Identify which cell holds the provided text, then report its (X, Y) central coordinate. 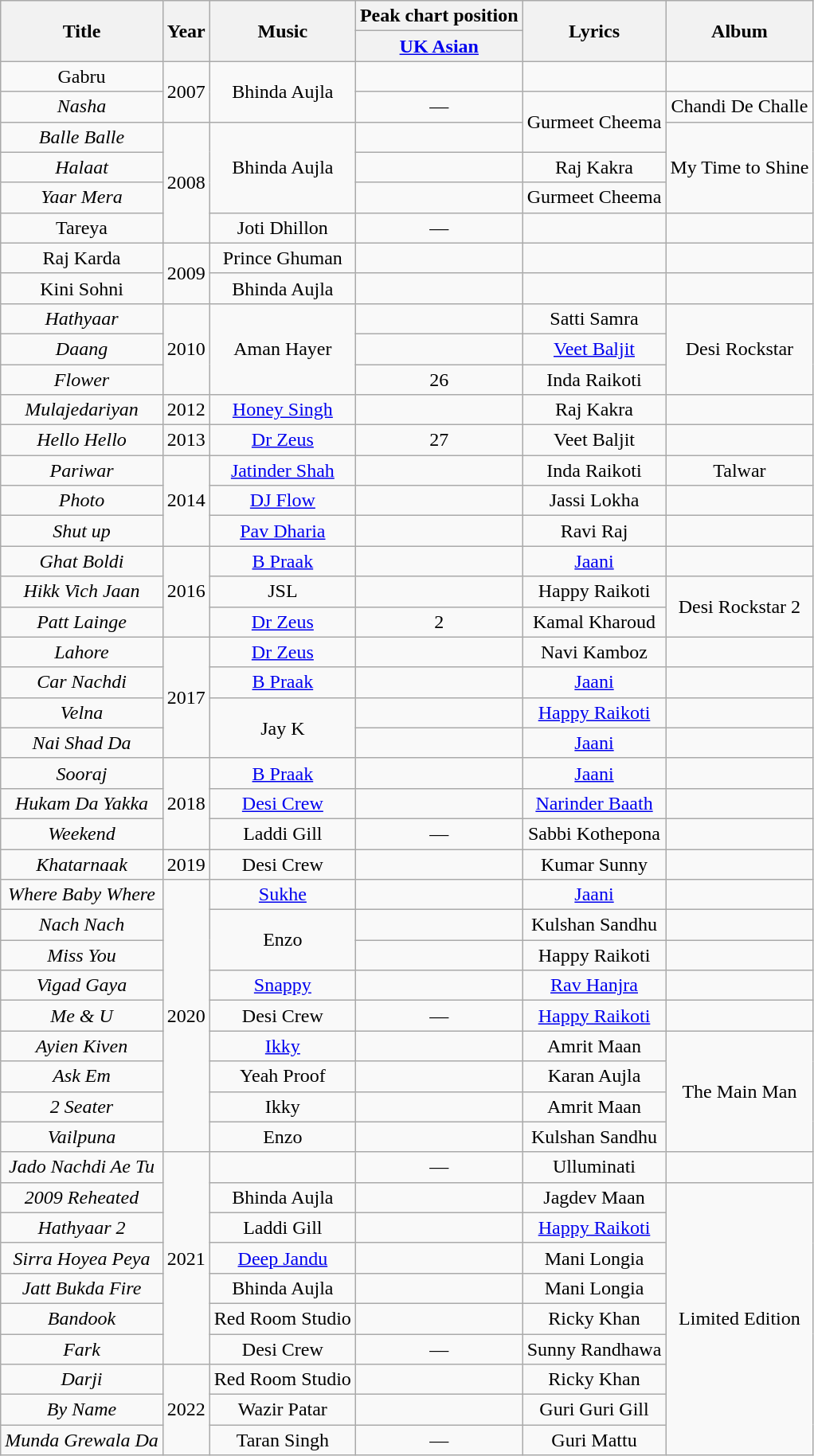
Jado Nachdi Ae Tu (82, 1167)
Weekend (82, 833)
2010 (186, 349)
Velna (82, 712)
Fark (82, 1349)
Prince Ghuman (282, 258)
Lyrics (594, 31)
Deep Jandu (282, 1258)
Daang (82, 349)
2021 (186, 1258)
Halaat (82, 167)
JSL (282, 591)
Hello Hello (82, 440)
Nach Nach (82, 925)
DJ Flow (282, 501)
Photo (82, 501)
Tareya (82, 228)
2009 Reheated (82, 1197)
Ayien Kiven (82, 1046)
UK Asian (439, 46)
Munda Grewala Da (82, 1440)
My Time to Shine (739, 167)
Chandi De Challe (739, 107)
Darji (82, 1380)
Jassi Lokha (594, 501)
Ulluminati (594, 1167)
Raj Karda (82, 258)
2018 (186, 803)
Miss You (82, 955)
Jay K (282, 728)
27 (439, 440)
Hikk Vich Jaan (82, 591)
Shut up (82, 531)
Snappy (282, 986)
Sirra Hoyea Peya (82, 1258)
2 Seater (82, 1107)
Ask Em (82, 1076)
Bandook (82, 1318)
2017 (186, 697)
Sukhe (282, 895)
Pariwar (82, 470)
Gabru (82, 76)
Nai Shad Da (82, 743)
Narinder Baath (594, 803)
Mulajedariyan (82, 410)
Hathyaar (82, 318)
Me & U (82, 1016)
Khatarnaak (82, 864)
Desi Rockstar (739, 349)
Hathyaar 2 (82, 1228)
Guri Guri Gill (594, 1410)
Kumar Sunny (594, 864)
Car Nachdi (82, 682)
Peak chart position (439, 16)
Patt Lainge (82, 622)
Yeah Proof (282, 1076)
Wazir Patar (282, 1410)
Jagdev Maan (594, 1197)
Guri Mattu (594, 1440)
Flower (82, 380)
Navi Kamboz (594, 652)
Jatt Bukda Fire (82, 1288)
Kamal Kharoud (594, 622)
Joti Dhillon (282, 228)
2008 (186, 182)
Pav Dharia (282, 531)
Sunny Randhawa (594, 1349)
By Name (82, 1410)
2020 (186, 1016)
Lahore (82, 652)
2019 (186, 864)
Ghat Boldi (82, 561)
2009 (186, 273)
2014 (186, 501)
2022 (186, 1410)
Title (82, 31)
Album (739, 31)
2 (439, 622)
Nasha (82, 107)
Ravi Raj (594, 531)
Year (186, 31)
Hukam Da Yakka (82, 803)
Karan Aujla (594, 1076)
2013 (186, 440)
2007 (186, 92)
Desi Rockstar 2 (739, 607)
Sabbi Kothepona (594, 833)
26 (439, 380)
Sooraj (82, 773)
Satti Samra (594, 318)
Talwar (739, 470)
Vigad Gaya (82, 986)
Taran Singh (282, 1440)
Aman Hayer (282, 349)
Music (282, 31)
2012 (186, 410)
Rav Hanjra (594, 986)
2016 (186, 591)
Jatinder Shah (282, 470)
Limited Edition (739, 1318)
Balle Balle (82, 137)
Kini Sohni (82, 288)
Yaar Mera (82, 197)
Vailpuna (82, 1137)
Honey Singh (282, 410)
The Main Man (739, 1091)
Where Baby Where (82, 895)
